Extract the (X, Y) coordinate from the center of the cell holding the provided text.  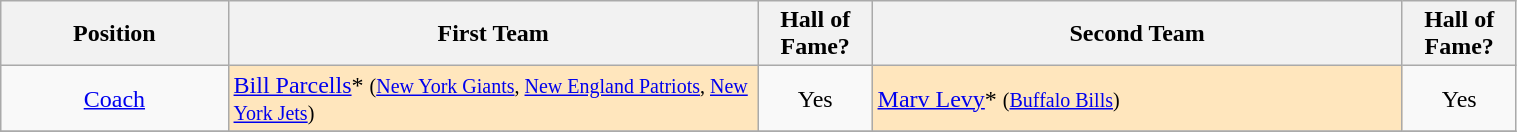
Second Team (1137, 34)
Marv Levy* (Buffalo Bills) (1137, 98)
First Team (493, 34)
Position (114, 34)
Coach (114, 98)
Bill Parcells* (New York Giants, New England Patriots, New York Jets) (493, 98)
